Identify which cell holds the provided text, then report its (X, Y) central coordinate. 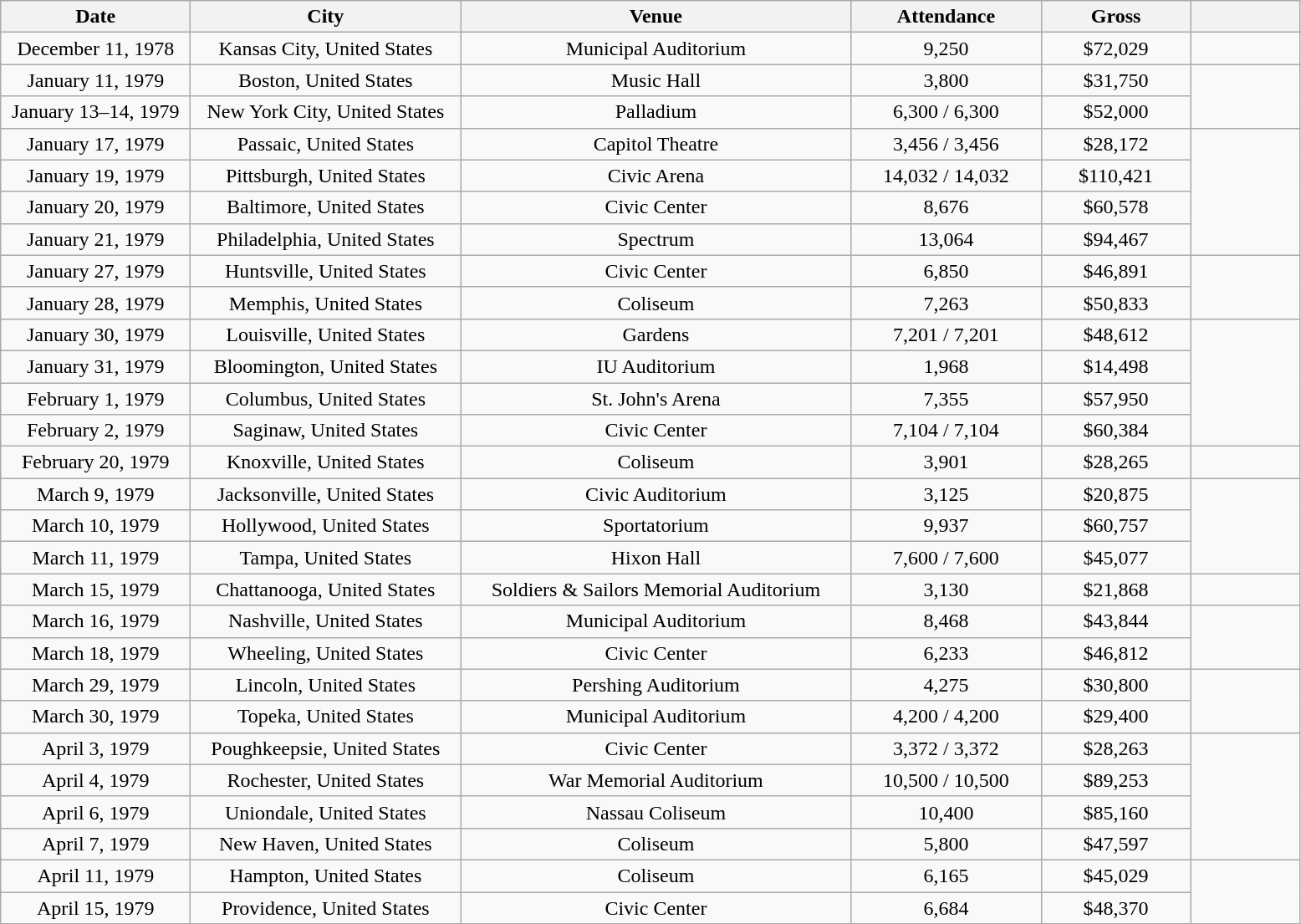
8,676 (946, 207)
Providence, United States (326, 907)
6,850 (946, 271)
Hampton, United States (326, 876)
Knoxville, United States (326, 462)
April 4, 1979 (95, 780)
3,456 / 3,456 (946, 144)
Music Hall (656, 80)
8,468 (946, 621)
IU Auditorium (656, 366)
March 10, 1979 (95, 526)
10,500 / 10,500 (946, 780)
Louisville, United States (326, 334)
$46,812 (1115, 653)
$45,077 (1115, 558)
$48,370 (1115, 907)
Hollywood, United States (326, 526)
St. John's Arena (656, 399)
Boston, United States (326, 80)
$52,000 (1115, 112)
$28,172 (1115, 144)
Columbus, United States (326, 399)
Nashville, United States (326, 621)
6,165 (946, 876)
7,104 / 7,104 (946, 431)
3,901 (946, 462)
April 11, 1979 (95, 876)
Rochester, United States (326, 780)
Civic Auditorium (656, 494)
3,125 (946, 494)
January 20, 1979 (95, 207)
Philadelphia, United States (326, 239)
Tampa, United States (326, 558)
$47,597 (1115, 844)
War Memorial Auditorium (656, 780)
March 11, 1979 (95, 558)
January 30, 1979 (95, 334)
January 13–14, 1979 (95, 112)
$31,750 (1115, 80)
Gross (1115, 17)
3,372 / 3,372 (946, 748)
5,800 (946, 844)
Poughkeepsie, United States (326, 748)
$30,800 (1115, 685)
9,937 (946, 526)
January 17, 1979 (95, 144)
Spectrum (656, 239)
Palladium (656, 112)
Chattanooga, United States (326, 590)
$60,384 (1115, 431)
January 28, 1979 (95, 303)
9,250 (946, 48)
6,300 / 6,300 (946, 112)
April 6, 1979 (95, 812)
$89,253 (1115, 780)
$43,844 (1115, 621)
New Haven, United States (326, 844)
$29,400 (1115, 717)
Passaic, United States (326, 144)
$94,467 (1115, 239)
March 30, 1979 (95, 717)
Topeka, United States (326, 717)
Memphis, United States (326, 303)
April 7, 1979 (95, 844)
Date (95, 17)
January 19, 1979 (95, 176)
Uniondale, United States (326, 812)
3,130 (946, 590)
Huntsville, United States (326, 271)
1,968 (946, 366)
December 11, 1978 (95, 48)
7,600 / 7,600 (946, 558)
6,233 (946, 653)
$72,029 (1115, 48)
$60,578 (1115, 207)
$14,498 (1115, 366)
$21,868 (1115, 590)
Pershing Auditorium (656, 685)
$110,421 (1115, 176)
March 18, 1979 (95, 653)
7,263 (946, 303)
Wheeling, United States (326, 653)
Hixon Hall (656, 558)
Capitol Theatre (656, 144)
$28,265 (1115, 462)
Soldiers & Sailors Memorial Auditorium (656, 590)
Bloomington, United States (326, 366)
March 9, 1979 (95, 494)
$46,891 (1115, 271)
Kansas City, United States (326, 48)
New York City, United States (326, 112)
7,355 (946, 399)
January 31, 1979 (95, 366)
January 21, 1979 (95, 239)
3,800 (946, 80)
City (326, 17)
Baltimore, United States (326, 207)
4,275 (946, 685)
Gardens (656, 334)
4,200 / 4,200 (946, 717)
February 20, 1979 (95, 462)
$57,950 (1115, 399)
$45,029 (1115, 876)
$48,612 (1115, 334)
$85,160 (1115, 812)
March 16, 1979 (95, 621)
Saginaw, United States (326, 431)
Venue (656, 17)
Lincoln, United States (326, 685)
7,201 / 7,201 (946, 334)
Pittsburgh, United States (326, 176)
Nassau Coliseum (656, 812)
January 27, 1979 (95, 271)
April 15, 1979 (95, 907)
14,032 / 14,032 (946, 176)
March 15, 1979 (95, 590)
$20,875 (1115, 494)
March 29, 1979 (95, 685)
$50,833 (1115, 303)
Sportatorium (656, 526)
$60,757 (1115, 526)
Civic Arena (656, 176)
February 1, 1979 (95, 399)
February 2, 1979 (95, 431)
Jacksonville, United States (326, 494)
April 3, 1979 (95, 748)
January 11, 1979 (95, 80)
$28,263 (1115, 748)
Attendance (946, 17)
13,064 (946, 239)
10,400 (946, 812)
6,684 (946, 907)
